Output the (X, Y) coordinate of the center of the cell containing the given text.  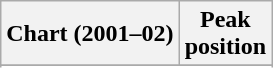
Chart (2001–02) (90, 34)
Peak position (225, 34)
